Output the (X, Y) coordinate of the center of the cell containing the given text.  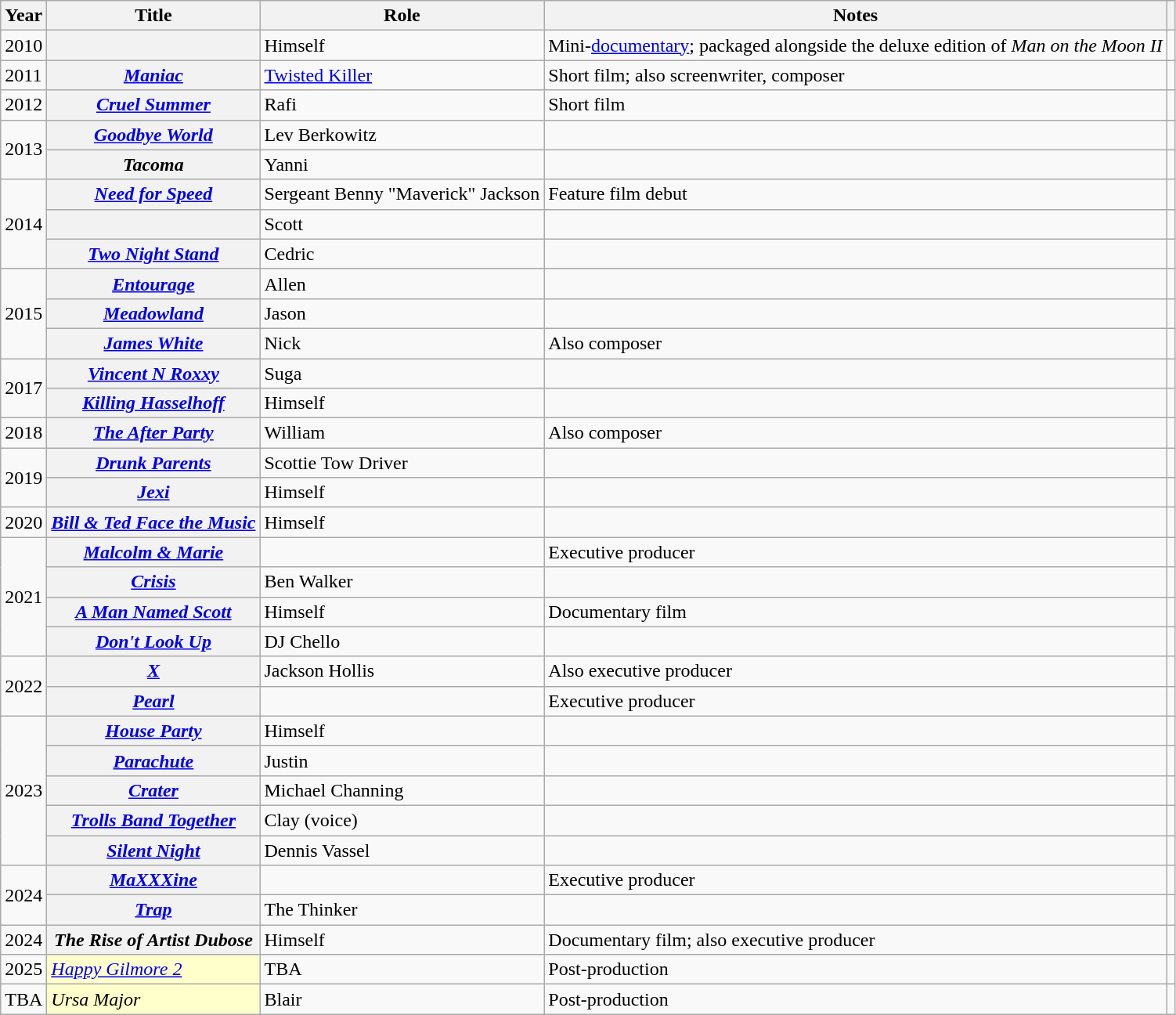
Happy Gilmore 2 (153, 970)
2011 (23, 75)
Killing Hasselhoff (153, 403)
Mini-documentary; packaged alongside the deluxe edition of Man on the Moon II (856, 45)
2017 (23, 388)
2013 (23, 150)
Two Night Stand (153, 254)
House Party (153, 731)
Short film; also screenwriter, composer (856, 75)
Lev Berkowitz (402, 135)
Nick (402, 343)
Documentary film (856, 612)
Scott (402, 224)
The After Party (153, 433)
Ursa Major (153, 999)
The Thinker (402, 910)
Pearl (153, 701)
Malcolm & Marie (153, 552)
2021 (23, 597)
Trap (153, 910)
Drunk Parents (153, 463)
2022 (23, 686)
Jason (402, 313)
Cruel Summer (153, 105)
Parachute (153, 760)
Bill & Ted Face the Music (153, 522)
Justin (402, 760)
2019 (23, 478)
Sergeant Benny "Maverick" Jackson (402, 194)
Documentary film; also executive producer (856, 940)
Also executive producer (856, 671)
Allen (402, 284)
2010 (23, 45)
MaXXXine (153, 880)
X (153, 671)
Ben Walker (402, 582)
Title (153, 16)
Feature film debut (856, 194)
Yanni (402, 164)
Role (402, 16)
Michael Channing (402, 790)
Trolls Band Together (153, 820)
Tacoma (153, 164)
William (402, 433)
James White (153, 343)
Maniac (153, 75)
Notes (856, 16)
2018 (23, 433)
Crater (153, 790)
Scottie Tow Driver (402, 463)
Rafi (402, 105)
Need for Speed (153, 194)
2020 (23, 522)
Dennis Vassel (402, 850)
Don't Look Up (153, 641)
Clay (voice) (402, 820)
2023 (23, 790)
Cedric (402, 254)
Silent Night (153, 850)
DJ Chello (402, 641)
Crisis (153, 582)
2015 (23, 313)
Jackson Hollis (402, 671)
2014 (23, 224)
Vincent N Roxxy (153, 374)
Suga (402, 374)
Short film (856, 105)
2012 (23, 105)
Year (23, 16)
The Rise of Artist Dubose (153, 940)
Entourage (153, 284)
Blair (402, 999)
Jexi (153, 493)
Goodbye World (153, 135)
Twisted Killer (402, 75)
2025 (23, 970)
A Man Named Scott (153, 612)
Meadowland (153, 313)
